Return the (x, y) coordinate for the center point of the cell that contains the specified text.  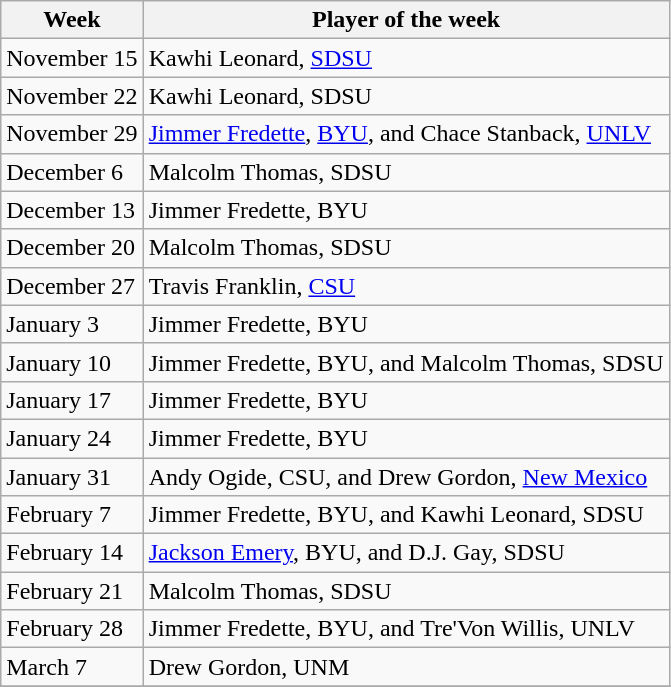
January 10 (72, 362)
February 14 (72, 553)
December 20 (72, 248)
Andy Ogide, CSU, and Drew Gordon, New Mexico (406, 477)
December 27 (72, 286)
Drew Gordon, UNM (406, 667)
February 21 (72, 591)
Jimmer Fredette, BYU, and Malcolm Thomas, SDSU (406, 362)
Player of the week (406, 20)
Jimmer Fredette, BYU, and Chace Stanback, UNLV (406, 134)
January 24 (72, 438)
Jimmer Fredette, BYU, and Tre'Von Willis, UNLV (406, 629)
December 6 (72, 172)
February 7 (72, 515)
Travis Franklin, CSU (406, 286)
Week (72, 20)
November 15 (72, 58)
December 13 (72, 210)
January 31 (72, 477)
Jackson Emery, BYU, and D.J. Gay, SDSU (406, 553)
November 22 (72, 96)
Jimmer Fredette, BYU, and Kawhi Leonard, SDSU (406, 515)
February 28 (72, 629)
November 29 (72, 134)
March 7 (72, 667)
January 3 (72, 324)
January 17 (72, 400)
